From the cell containing the given text, extract its center point as (x, y) coordinate. 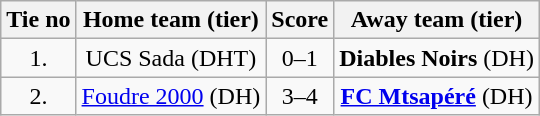
Tie no (38, 20)
UCS Sada (DHT) (171, 58)
Diables Noirs (DH) (437, 58)
Score (300, 20)
3–4 (300, 96)
Home team (tier) (171, 20)
0–1 (300, 58)
2. (38, 96)
Foudre 2000 (DH) (171, 96)
FC Mtsapéré (DH) (437, 96)
Away team (tier) (437, 20)
1. (38, 58)
